From the cell containing the given text, extract its center point as [x, y] coordinate. 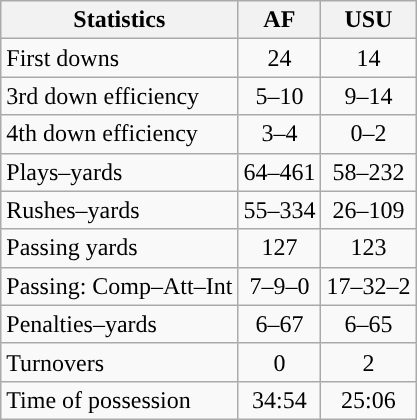
Passing yards [120, 248]
9–14 [368, 96]
5–10 [280, 96]
6–67 [280, 324]
0–2 [368, 134]
64–461 [280, 172]
First downs [120, 58]
7–9–0 [280, 286]
Plays–yards [120, 172]
3rd down efficiency [120, 96]
34:54 [280, 400]
6–65 [368, 324]
4th down efficiency [120, 134]
3–4 [280, 134]
25:06 [368, 400]
26–109 [368, 210]
58–232 [368, 172]
55–334 [280, 210]
2 [368, 362]
14 [368, 58]
Rushes–yards [120, 210]
AF [280, 20]
Time of possession [120, 400]
Penalties–yards [120, 324]
24 [280, 58]
Turnovers [120, 362]
Statistics [120, 20]
123 [368, 248]
17–32–2 [368, 286]
USU [368, 20]
Passing: Comp–Att–Int [120, 286]
0 [280, 362]
127 [280, 248]
